Locate the cell with the specified text and output its (x, y) center coordinate. 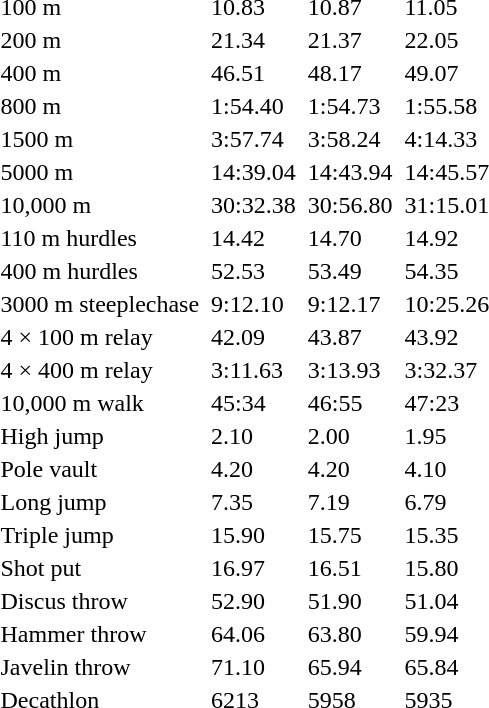
16.51 (350, 568)
7.35 (254, 502)
51.90 (350, 601)
1:54.73 (350, 106)
14.42 (254, 238)
52.90 (254, 601)
30:32.38 (254, 205)
3:58.24 (350, 139)
48.17 (350, 73)
14:39.04 (254, 172)
71.10 (254, 667)
46.51 (254, 73)
14.70 (350, 238)
2.00 (350, 436)
46:55 (350, 403)
53.49 (350, 271)
9:12.10 (254, 304)
21.34 (254, 40)
63.80 (350, 634)
3:57.74 (254, 139)
15.90 (254, 535)
2.10 (254, 436)
42.09 (254, 337)
15.75 (350, 535)
43.87 (350, 337)
16.97 (254, 568)
9:12.17 (350, 304)
21.37 (350, 40)
3:13.93 (350, 370)
65.94 (350, 667)
14:43.94 (350, 172)
3:11.63 (254, 370)
1:54.40 (254, 106)
52.53 (254, 271)
64.06 (254, 634)
7.19 (350, 502)
30:56.80 (350, 205)
45:34 (254, 403)
